Determine the (x, y) coordinate at the center of the cell enclosing the given text.  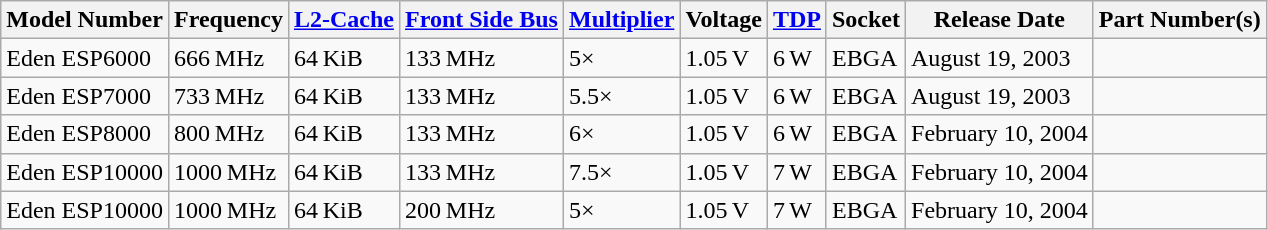
200 MHz (481, 210)
5.5× (621, 96)
Frequency (228, 20)
800 MHz (228, 134)
Part Number(s) (1180, 20)
L2-Cache (344, 20)
666 MHz (228, 58)
Model Number (85, 20)
Voltage (724, 20)
Socket (866, 20)
TDP (796, 20)
Eden ESP8000 (85, 134)
Eden ESP7000 (85, 96)
733 MHz (228, 96)
Multiplier (621, 20)
7.5× (621, 172)
Release Date (1000, 20)
Front Side Bus (481, 20)
Eden ESP6000 (85, 58)
6× (621, 134)
